For the text-containing cell, return its midpoint in (x, y) coordinate format. 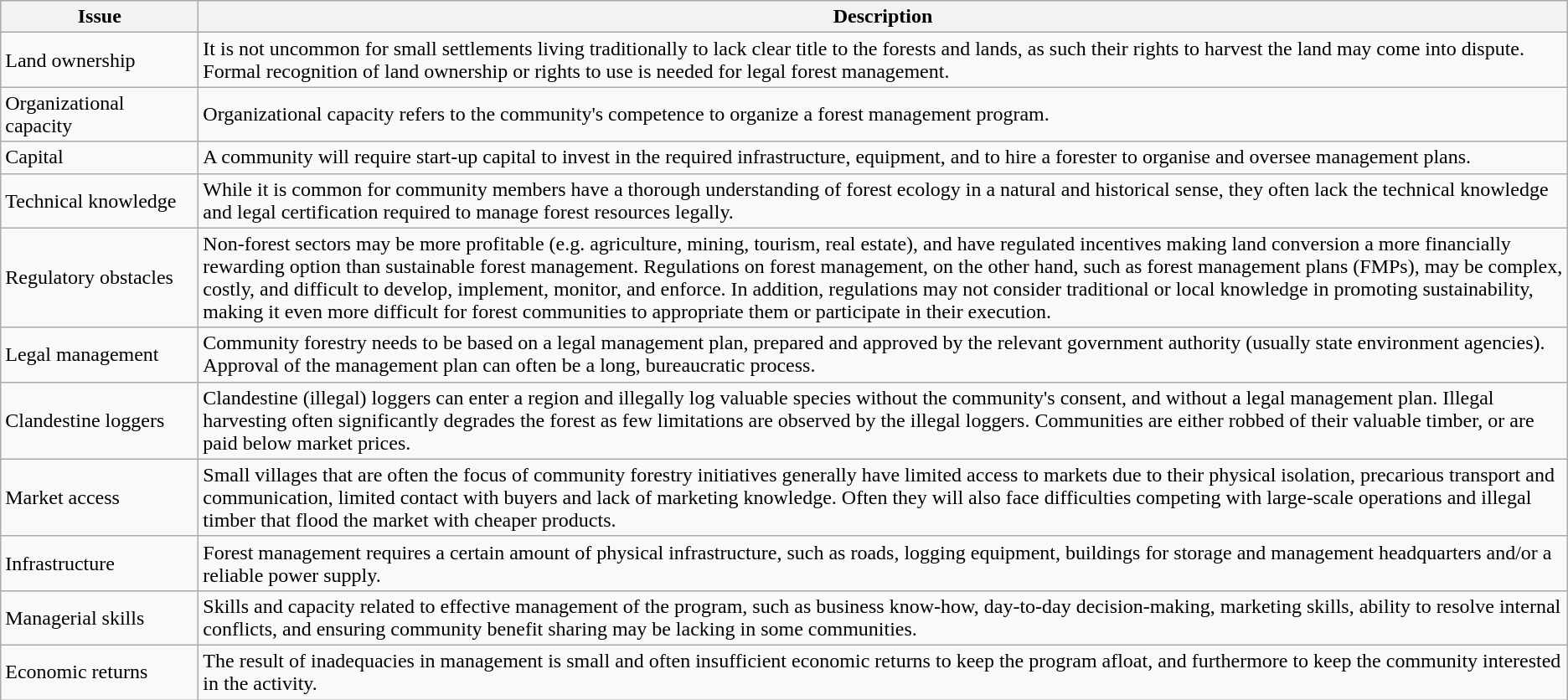
Clandestine loggers (100, 420)
Managerial skills (100, 618)
Infrastructure (100, 563)
Technical knowledge (100, 201)
Land ownership (100, 60)
Description (883, 17)
Economic returns (100, 672)
Legal management (100, 355)
Organizational capacity refers to the community's competence to organize a forest management program. (883, 114)
Issue (100, 17)
Organizational capacity (100, 114)
Capital (100, 157)
Market access (100, 497)
Regulatory obstacles (100, 278)
